Scan for the cell matching the given text and deliver its (X, Y) coordinate at center. 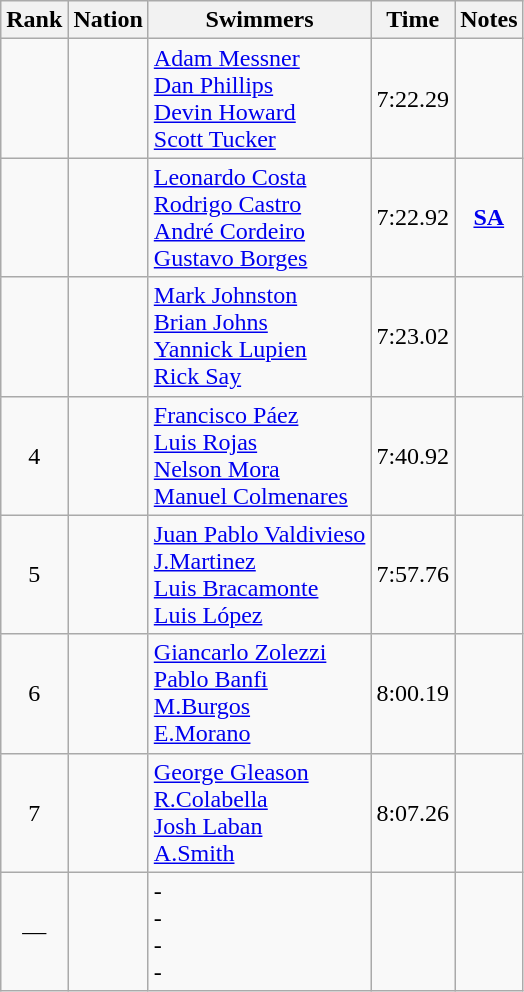
George Gleason R.Colabella Josh Laban A.Smith (260, 812)
Rank (34, 20)
5 (34, 574)
8:00.19 (413, 694)
7:57.76 (413, 574)
Mark Johnston Brian Johns Yannick Lupien Rick Say (260, 336)
Giancarlo Zolezzi Pablo Banfi M.Burgos E.Morano (260, 694)
Notes (489, 20)
Juan Pablo Valdivieso J.Martinez Luis Bracamonte Luis López (260, 574)
7:22.29 (413, 98)
6 (34, 694)
- - - - (260, 932)
7:22.92 (413, 218)
— (34, 932)
SA (489, 218)
Swimmers (260, 20)
Time (413, 20)
7:40.92 (413, 456)
Francisco Páez Luis Rojas Nelson Mora Manuel Colmenares (260, 456)
Nation (108, 20)
Adam Messner Dan Phillips Devin Howard Scott Tucker (260, 98)
8:07.26 (413, 812)
4 (34, 456)
7 (34, 812)
Leonardo Costa Rodrigo Castro André Cordeiro Gustavo Borges (260, 218)
7:23.02 (413, 336)
